For the text-containing cell, return its midpoint in [x, y] coordinate format. 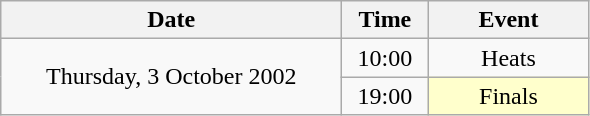
19:00 [385, 96]
Event [508, 20]
Finals [508, 96]
Time [385, 20]
10:00 [385, 58]
Thursday, 3 October 2002 [172, 77]
Date [172, 20]
Heats [508, 58]
